Search for the cell housing the specified text and yield its (X, Y) center coordinate. 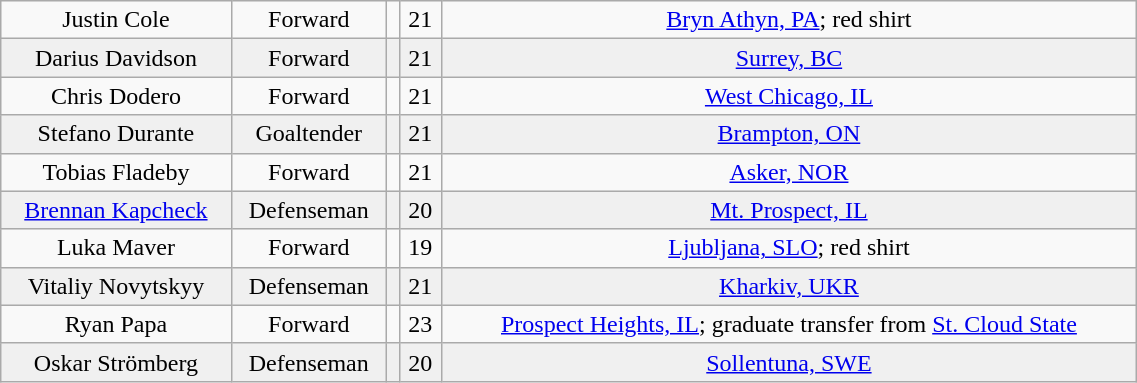
Vitaliy Novytskyy (116, 286)
Brampton, ON (789, 134)
Justin Cole (116, 20)
Darius Davidson (116, 58)
Stefano Durante (116, 134)
Goaltender (308, 134)
Chris Dodero (116, 96)
Prospect Heights, IL; graduate transfer from St. Cloud State (789, 324)
Luka Maver (116, 248)
Tobias Fladeby (116, 172)
Ljubljana, SLO; red shirt (789, 248)
Kharkiv, UKR (789, 286)
Bryn Athyn, PA; red shirt (789, 20)
Brennan Kapcheck (116, 210)
West Chicago, IL (789, 96)
Surrey, BC (789, 58)
23 (420, 324)
Asker, NOR (789, 172)
Sollentuna, SWE (789, 362)
Mt. Prospect, IL (789, 210)
Oskar Strömberg (116, 362)
19 (420, 248)
Ryan Papa (116, 324)
